Identify which cell holds the provided text, then report its (X, Y) central coordinate. 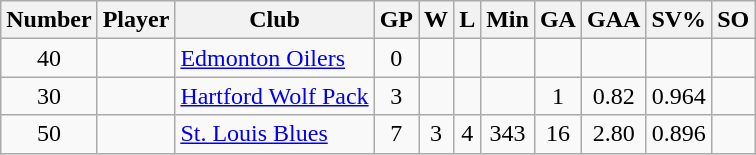
Number (49, 20)
Club (274, 20)
St. Louis Blues (274, 134)
GAA (613, 20)
0.896 (679, 134)
Edmonton Oilers (274, 58)
0 (396, 58)
30 (49, 96)
4 (468, 134)
16 (558, 134)
W (436, 20)
50 (49, 134)
2.80 (613, 134)
SV% (679, 20)
Hartford Wolf Pack (274, 96)
7 (396, 134)
L (468, 20)
SO (734, 20)
0.82 (613, 96)
0.964 (679, 96)
Player (136, 20)
GP (396, 20)
343 (508, 134)
40 (49, 58)
1 (558, 96)
Min (508, 20)
GA (558, 20)
